Determine the (x, y) coordinate at the center of the cell enclosing the given text.  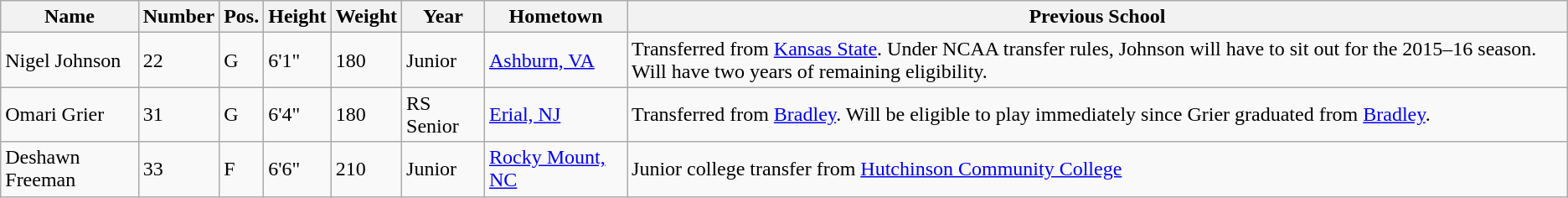
Junior college transfer from Hutchinson Community College (1097, 169)
Previous School (1097, 17)
Number (178, 17)
Deshawn Freeman (70, 169)
Name (70, 17)
Year (444, 17)
Transferred from Bradley. Will be eligible to play immediately since Grier graduated from Bradley. (1097, 114)
210 (366, 169)
Height (297, 17)
Pos. (241, 17)
Weight (366, 17)
Erial, NJ (555, 114)
6'6" (297, 169)
6'4" (297, 114)
Omari Grier (70, 114)
6'1" (297, 60)
Hometown (555, 17)
22 (178, 60)
Nigel Johnson (70, 60)
31 (178, 114)
RS Senior (444, 114)
Ashburn, VA (555, 60)
Rocky Mount, NC (555, 169)
F (241, 169)
33 (178, 169)
